Detect which cell encompasses the target text, then output its (X, Y) center coordinate. 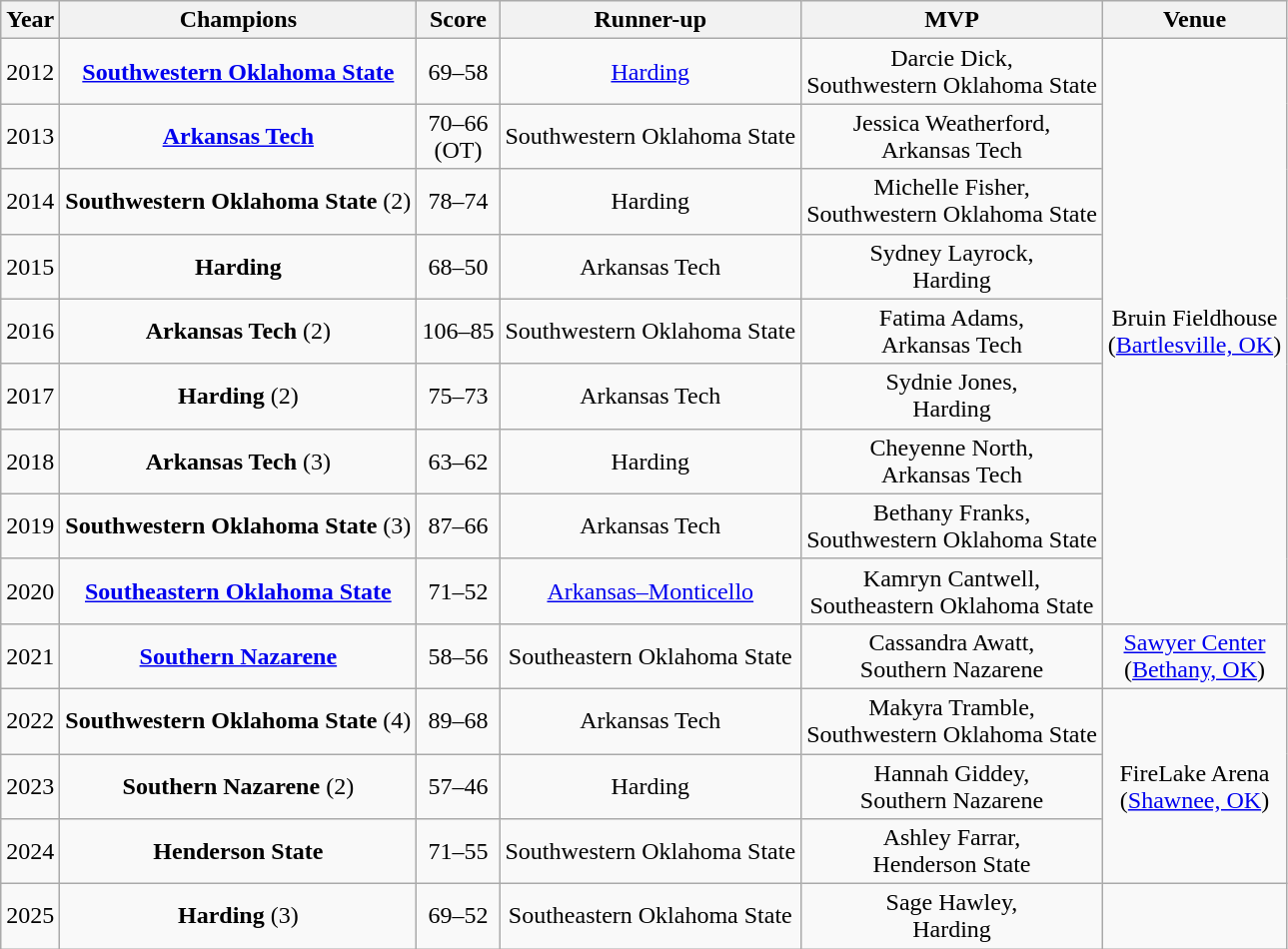
Sage Hawley,Harding (952, 917)
63–62 (458, 462)
Bethany Franks,Southwestern Oklahoma State (952, 525)
Arkansas Tech (2) (238, 332)
2014 (30, 202)
Ashley Farrar,Henderson State (952, 851)
Fatima Adams,Arkansas Tech (952, 332)
Southwestern Oklahoma State (4) (238, 721)
2018 (30, 462)
Sydney Layrock,Harding (952, 266)
Arkansas–Monticello (650, 591)
Southern Nazarene (238, 655)
Venue (1194, 20)
70–66(OT) (458, 136)
2013 (30, 136)
71–52 (458, 591)
2017 (30, 396)
Bruin Fieldhouse(Bartlesville, OK) (1194, 332)
2020 (30, 591)
Southern Nazarene (2) (238, 785)
Kamryn Cantwell,Southeastern Oklahoma State (952, 591)
Harding (3) (238, 917)
2022 (30, 721)
2023 (30, 785)
58–56 (458, 655)
Arkansas Tech (3) (238, 462)
Year (30, 20)
Henderson State (238, 851)
Michelle Fisher,Southwestern Oklahoma State (952, 202)
Cassandra Awatt,Southern Nazarene (952, 655)
Hannah Giddey,Southern Nazarene (952, 785)
2025 (30, 917)
Sawyer Center(Bethany, OK) (1194, 655)
Harding (2) (238, 396)
Champions (238, 20)
Sydnie Jones,Harding (952, 396)
68–50 (458, 266)
Jessica Weatherford,Arkansas Tech (952, 136)
2016 (30, 332)
89–68 (458, 721)
2019 (30, 525)
75–73 (458, 396)
2015 (30, 266)
78–74 (458, 202)
69–52 (458, 917)
57–46 (458, 785)
Runner-up (650, 20)
Makyra Tramble,Southwestern Oklahoma State (952, 721)
Score (458, 20)
MVP (952, 20)
87–66 (458, 525)
69–58 (458, 72)
Cheyenne North,Arkansas Tech (952, 462)
Southwestern Oklahoma State (3) (238, 525)
FireLake Arena(Shawnee, OK) (1194, 785)
106–85 (458, 332)
2012 (30, 72)
71–55 (458, 851)
Southwestern Oklahoma State (2) (238, 202)
2024 (30, 851)
Darcie Dick,Southwestern Oklahoma State (952, 72)
2021 (30, 655)
